From the cell containing the given text, extract its center point as (X, Y) coordinate. 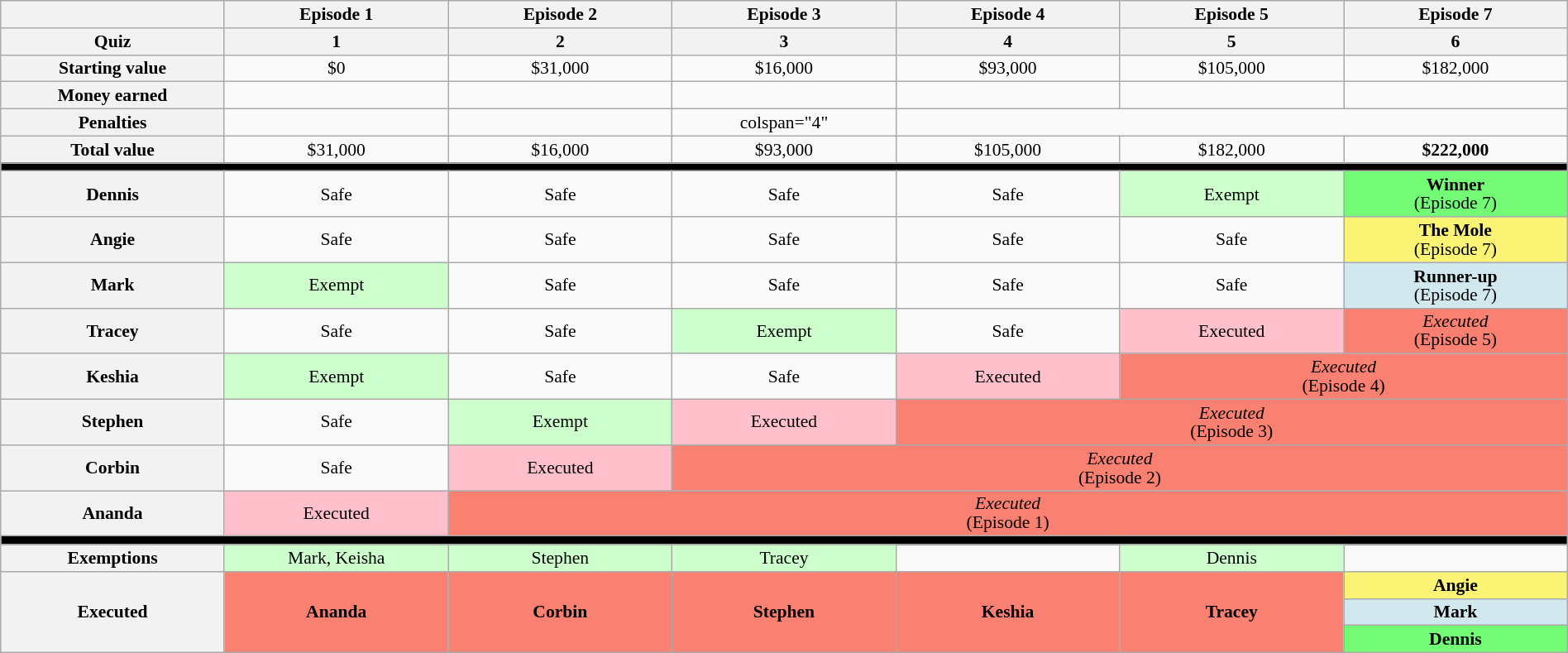
Penalties (112, 122)
$0 (336, 68)
5 (1232, 41)
Quiz (112, 41)
Total value (112, 149)
Executed (Episode 1) (1007, 513)
Episode 3 (784, 15)
Money earned (112, 96)
Executed (Episode 2) (1120, 468)
Episode 2 (561, 15)
3 (784, 41)
Episode 7 (1456, 15)
Executed (Episode 5) (1456, 331)
6 (1456, 41)
Mark, Keisha (336, 558)
Starting value (112, 68)
Episode 4 (1007, 15)
colspan="4" (784, 122)
Episode 5 (1232, 15)
2 (561, 41)
Runner-up(Episode 7) (1456, 285)
Executed (Episode 4) (1343, 377)
1 (336, 41)
The Mole(Episode 7) (1456, 240)
Episode 1 (336, 15)
Exemptions (112, 558)
4 (1007, 41)
Winner(Episode 7) (1456, 194)
$222,000 (1456, 149)
Executed (Episode 3) (1231, 422)
